Return the (X, Y) coordinate for the center point of the cell that contains the specified text.  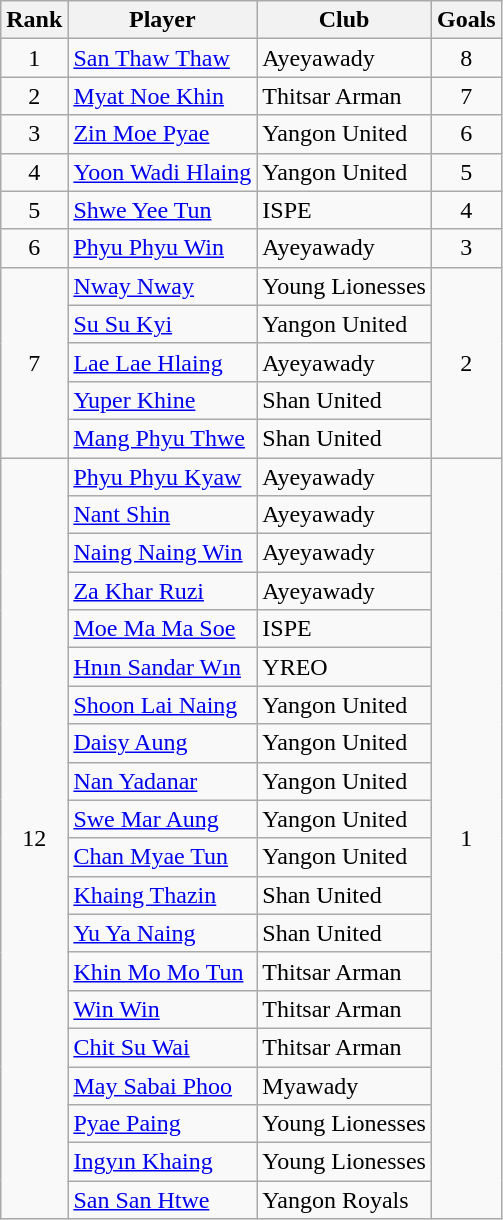
San Thaw Thaw (162, 58)
Mang Phyu Thwe (162, 438)
Yu Ya Naing (162, 933)
Hnın Sandar Wın (162, 667)
Yuper Khine (162, 400)
8 (466, 58)
Myawady (344, 1085)
Win Win (162, 1009)
Moe Ma Ma Soe (162, 629)
Club (344, 20)
Pyae Paing (162, 1124)
Khin Mo Mo Tun (162, 971)
Goals (466, 20)
Yangon Royals (344, 1200)
Phyu Phyu Kyaw (162, 477)
12 (34, 838)
Lae Lae Hlaing (162, 362)
Player (162, 20)
May Sabai Phoo (162, 1085)
Phyu Phyu Win (162, 248)
Rank (34, 20)
Daisy Aung (162, 743)
Myat Noe Khin (162, 96)
Nan Yadanar (162, 781)
Naing Naing Win (162, 553)
Khaing Thazin (162, 895)
Yoon Wadi Hlaing (162, 172)
YREO (344, 667)
Za Khar Ruzi (162, 591)
Chan Myae Tun (162, 857)
San San Htwe (162, 1200)
Nway Nway (162, 286)
Zin Moe Pyae (162, 134)
Nant Shin (162, 515)
Shwe Yee Tun (162, 210)
Chit Su Wai (162, 1047)
Swe Mar Aung (162, 819)
Ingyın Khaing (162, 1162)
Shoon Lai Naing (162, 705)
Su Su Kyi (162, 324)
